Return the (x, y) coordinate for the center point of the cell that contains the specified text.  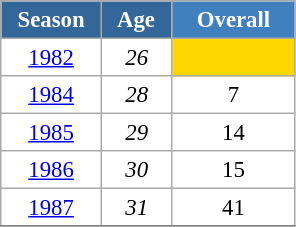
1982 (52, 58)
14 (234, 133)
1985 (52, 133)
26 (136, 58)
41 (234, 208)
1986 (52, 170)
Season (52, 20)
30 (136, 170)
1984 (52, 95)
15 (234, 170)
31 (136, 208)
29 (136, 133)
Overall (234, 20)
Age (136, 20)
28 (136, 95)
7 (234, 95)
1987 (52, 208)
